Detect which cell encompasses the target text, then output its (X, Y) center coordinate. 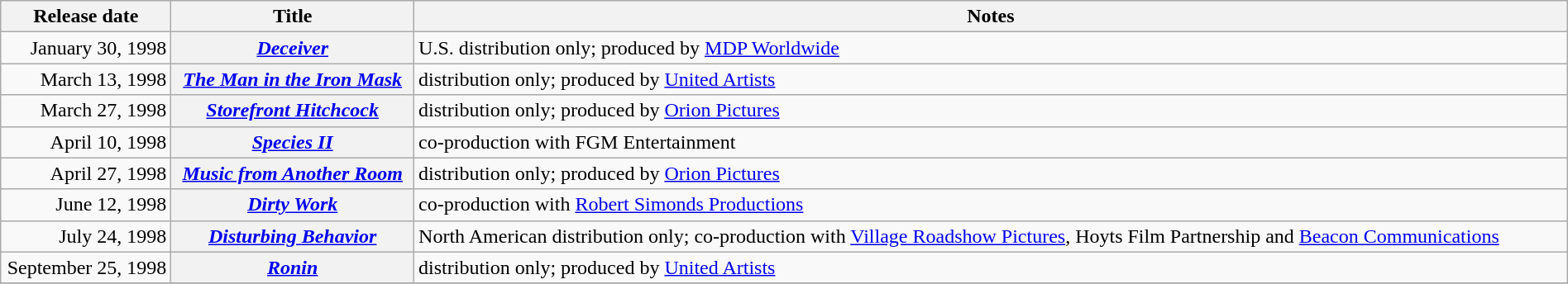
June 12, 1998 (86, 205)
March 27, 1998 (86, 111)
July 24, 1998 (86, 236)
Species II (293, 142)
January 30, 1998 (86, 48)
Music from Another Room (293, 173)
North American distribution only; co-production with Village Roadshow Pictures, Hoyts Film Partnership and Beacon Communications (991, 236)
September 25, 1998 (86, 267)
Release date (86, 17)
The Man in the Iron Mask (293, 79)
March 13, 1998 (86, 79)
co-production with FGM Entertainment (991, 142)
Dirty Work (293, 205)
Ronin (293, 267)
April 10, 1998 (86, 142)
Deceiver (293, 48)
Disturbing Behavior (293, 236)
Storefront Hitchcock (293, 111)
co-production with Robert Simonds Productions (991, 205)
Notes (991, 17)
Title (293, 17)
April 27, 1998 (86, 173)
U.S. distribution only; produced by MDP Worldwide (991, 48)
